Output the (X, Y) coordinate of the center of the cell containing the given text.  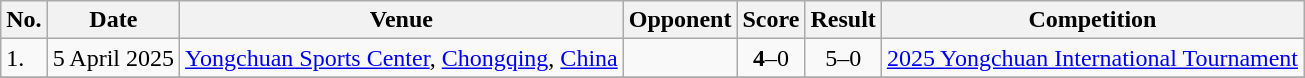
Yongchuan Sports Center, Chongqing, China (402, 58)
1. (24, 58)
No. (24, 20)
Competition (1092, 20)
Venue (402, 20)
4–0 (771, 58)
5–0 (843, 58)
2025 Yongchuan International Tournament (1092, 58)
5 April 2025 (113, 58)
Result (843, 20)
Score (771, 20)
Date (113, 20)
Opponent (680, 20)
